Pinpoint the cell where the given text exists, returning its (X, Y) midpoint coordinate. 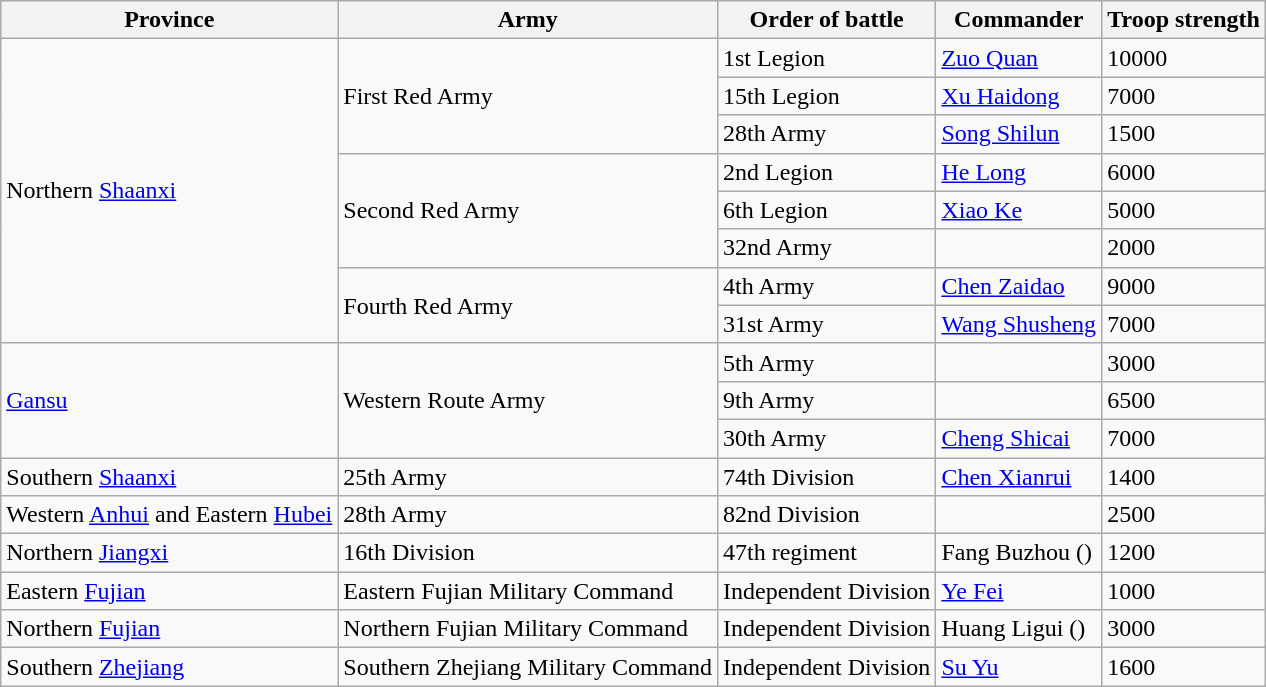
25th Army (528, 477)
2nd Legion (826, 172)
Xiao Ke (1019, 210)
Wang Shusheng (1019, 324)
10000 (1184, 58)
Southern Shaanxi (170, 477)
Zuo Quan (1019, 58)
6500 (1184, 400)
Song Shilun (1019, 134)
He Long (1019, 172)
Xu Haidong (1019, 96)
Chen Xianrui (1019, 477)
Eastern Fujian Military Command (528, 591)
Southern Zhejiang Military Command (528, 667)
Western Route Army (528, 400)
Second Red Army (528, 210)
5000 (1184, 210)
31st Army (826, 324)
6000 (1184, 172)
74th Division (826, 477)
Troop strength (1184, 20)
16th Division (528, 553)
32nd Army (826, 248)
1600 (1184, 667)
Chen Zaidao (1019, 286)
1500 (1184, 134)
Huang Ligui () (1019, 629)
1200 (1184, 553)
Northern Jiangxi (170, 553)
9000 (1184, 286)
Northern Shaanxi (170, 191)
4th Army (826, 286)
2500 (1184, 515)
Southern Zhejiang (170, 667)
1400 (1184, 477)
82nd Division (826, 515)
Northern Fujian Military Command (528, 629)
Gansu (170, 400)
Cheng Shicai (1019, 438)
9th Army (826, 400)
5th Army (826, 362)
Commander (1019, 20)
2000 (1184, 248)
1st Legion (826, 58)
Su Yu (1019, 667)
47th regiment (826, 553)
Army (528, 20)
6th Legion (826, 210)
15th Legion (826, 96)
Fourth Red Army (528, 305)
Eastern Fujian (170, 591)
Province (170, 20)
Western Anhui and Eastern Hubei (170, 515)
Fang Buzhou () (1019, 553)
Ye Fei (1019, 591)
Northern Fujian (170, 629)
First Red Army (528, 96)
30th Army (826, 438)
1000 (1184, 591)
Order of battle (826, 20)
